Capture the cell that displays the provided text and extract its [x, y] central coordinate. 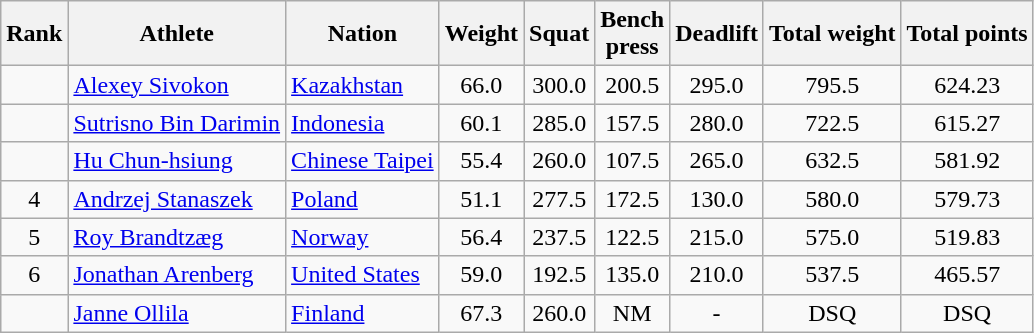
NM [632, 313]
130.0 [717, 199]
Janne Ollila [177, 313]
Hu Chun-hsiung [177, 161]
280.0 [717, 123]
215.0 [717, 237]
579.73 [967, 199]
Benchpress [632, 34]
624.23 [967, 85]
- [717, 313]
5 [34, 237]
6 [34, 275]
200.5 [632, 85]
59.0 [481, 275]
172.5 [632, 199]
4 [34, 199]
Sutrisno Bin Darimin [177, 123]
Total points [967, 34]
Andrzej Stanaszek [177, 199]
722.5 [832, 123]
Jonathan Arenberg [177, 275]
300.0 [560, 85]
Total weight [832, 34]
519.83 [967, 237]
Finland [363, 313]
192.5 [560, 275]
Kazakhstan [363, 85]
51.1 [481, 199]
285.0 [560, 123]
135.0 [632, 275]
277.5 [560, 199]
55.4 [481, 161]
Alexey Sivokon [177, 85]
67.3 [481, 313]
66.0 [481, 85]
295.0 [717, 85]
United States [363, 275]
Athlete [177, 34]
Squat [560, 34]
265.0 [717, 161]
Roy Brandtzæg [177, 237]
60.1 [481, 123]
795.5 [832, 85]
Poland [363, 199]
Indonesia [363, 123]
237.5 [560, 237]
122.5 [632, 237]
580.0 [832, 199]
Nation [363, 34]
Chinese Taipei [363, 161]
107.5 [632, 161]
Rank [34, 34]
615.27 [967, 123]
537.5 [832, 275]
Norway [363, 237]
Weight [481, 34]
Deadlift [717, 34]
632.5 [832, 161]
575.0 [832, 237]
56.4 [481, 237]
157.5 [632, 123]
210.0 [717, 275]
465.57 [967, 275]
581.92 [967, 161]
